Provide the (x, y) coordinate of the cell's center where the given text is located.  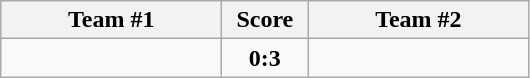
Score (265, 20)
Team #2 (418, 20)
0:3 (265, 58)
Team #1 (112, 20)
